For the text-containing cell, return its midpoint in (X, Y) coordinate format. 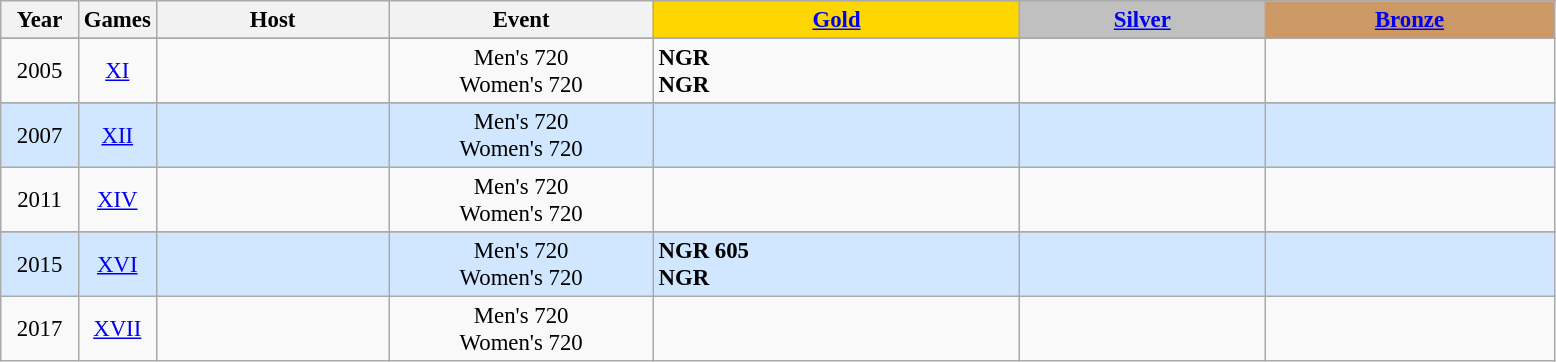
Year (40, 20)
Gold (836, 20)
XI (117, 72)
XVI (117, 264)
Bronze (1410, 20)
2015 (40, 264)
XIV (117, 200)
NGR 605 NGR (836, 264)
2017 (40, 330)
Silver (1142, 20)
Host (272, 20)
2005 (40, 72)
Event (521, 20)
NGR NGR (836, 72)
2007 (40, 136)
XVII (117, 330)
2011 (40, 200)
XII (117, 136)
Games (117, 20)
